Pinpoint the cell where the given text exists, returning its [X, Y] midpoint coordinate. 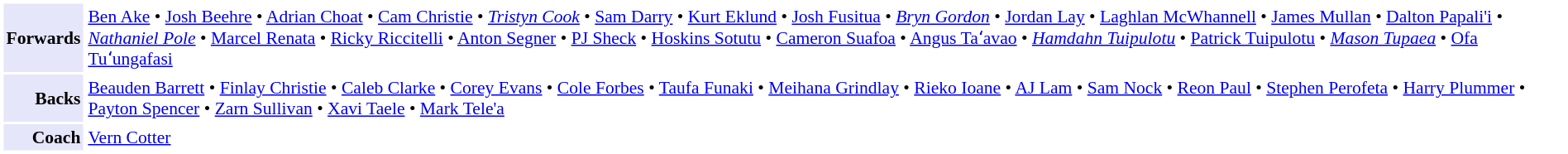
Forwards [43, 37]
Backs [43, 98]
Vern Cotter [825, 137]
Coach [43, 137]
